Locate the cell with the specified text and output its [X, Y] center coordinate. 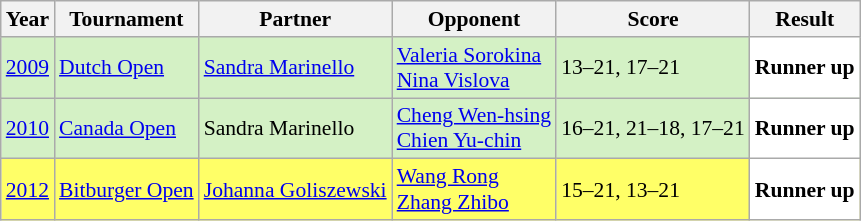
13–21, 17–21 [653, 68]
Result [805, 19]
Johanna Goliszewski [296, 190]
Wang Rong Zhang Zhibo [474, 190]
Partner [296, 19]
Valeria Sorokina Nina Vislova [474, 68]
15–21, 13–21 [653, 190]
2012 [28, 190]
Canada Open [126, 128]
2009 [28, 68]
Opponent [474, 19]
16–21, 21–18, 17–21 [653, 128]
Bitburger Open [126, 190]
Cheng Wen-hsing Chien Yu-chin [474, 128]
Year [28, 19]
2010 [28, 128]
Score [653, 19]
Dutch Open [126, 68]
Tournament [126, 19]
